From the cell containing the given text, extract its center point as (x, y) coordinate. 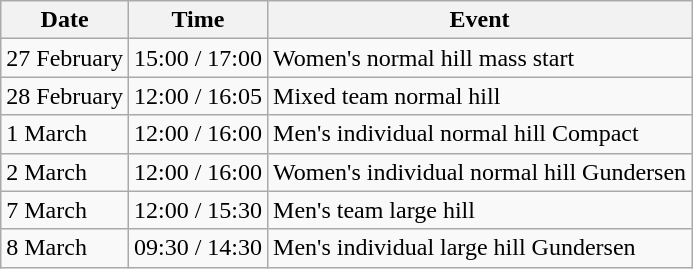
12:00 / 16:05 (198, 96)
Mixed team normal hill (480, 96)
09:30 / 14:30 (198, 248)
Date (65, 20)
Women's individual normal hill Gundersen (480, 172)
7 March (65, 210)
Men's individual normal hill Compact (480, 134)
15:00 / 17:00 (198, 58)
1 March (65, 134)
8 March (65, 248)
Event (480, 20)
12:00 / 15:30 (198, 210)
Women's normal hill mass start (480, 58)
Time (198, 20)
28 February (65, 96)
Men's team large hill (480, 210)
27 February (65, 58)
2 March (65, 172)
Men's individual large hill Gundersen (480, 248)
